Return the (x, y) coordinate for the center point of the cell that contains the specified text.  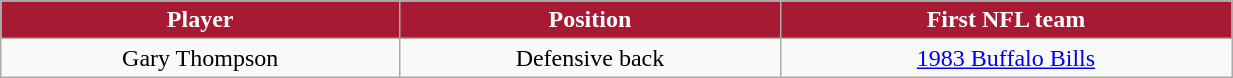
Position (590, 20)
1983 Buffalo Bills (1006, 58)
First NFL team (1006, 20)
Defensive back (590, 58)
Gary Thompson (200, 58)
Player (200, 20)
